Find where the given text appears and provide that cell's center as [x, y] coordinate. 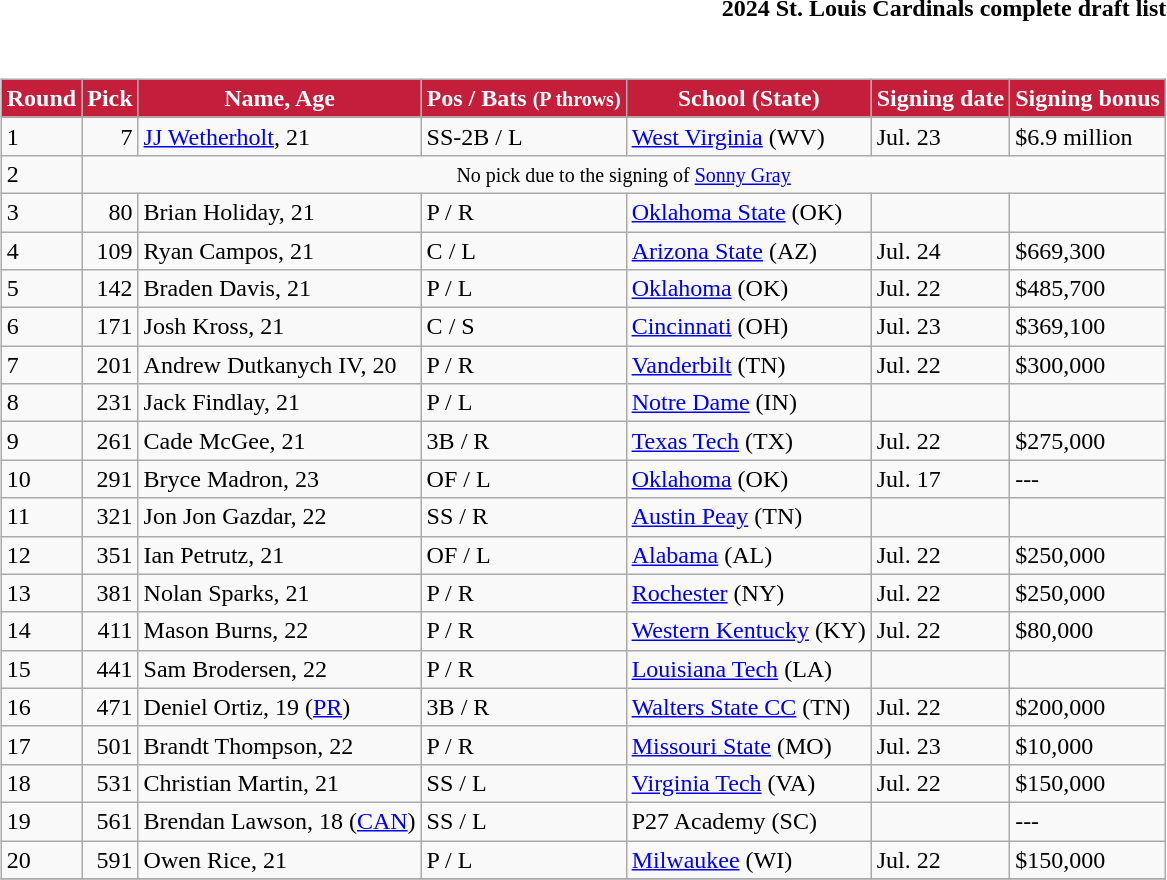
$10,000 [1088, 745]
13 [41, 593]
3 [41, 212]
Mason Burns, 22 [280, 631]
$200,000 [1088, 707]
80 [110, 212]
Signing bonus [1088, 98]
Braden Davis, 21 [280, 289]
Andrew Dutkanych IV, 20 [280, 365]
12 [41, 555]
Brian Holiday, 21 [280, 212]
171 [110, 327]
381 [110, 593]
Western Kentucky (KY) [748, 631]
561 [110, 821]
C / S [524, 327]
441 [110, 669]
17 [41, 745]
Pick [110, 98]
Jul. 24 [940, 251]
Rochester (NY) [748, 593]
Christian Martin, 21 [280, 783]
Name, Age [280, 98]
2 [41, 174]
411 [110, 631]
501 [110, 745]
Milwaukee (WI) [748, 859]
Sam Brodersen, 22 [280, 669]
9 [41, 441]
P27 Academy (SC) [748, 821]
SS / R [524, 517]
261 [110, 441]
8 [41, 403]
Alabama (AL) [748, 555]
$369,100 [1088, 327]
Cincinnati (OH) [748, 327]
Texas Tech (TX) [748, 441]
Signing date [940, 98]
5 [41, 289]
Owen Rice, 21 [280, 859]
$485,700 [1088, 289]
Brendan Lawson, 18 (CAN) [280, 821]
Jack Findlay, 21 [280, 403]
18 [41, 783]
20 [41, 859]
1 [41, 136]
Deniel Ortiz, 19 (PR) [280, 707]
Brandt Thompson, 22 [280, 745]
16 [41, 707]
Cade McGee, 21 [280, 441]
Josh Kross, 21 [280, 327]
$80,000 [1088, 631]
Ian Petrutz, 21 [280, 555]
Louisiana Tech (LA) [748, 669]
$275,000 [1088, 441]
Walters State CC (TN) [748, 707]
Oklahoma State (OK) [748, 212]
15 [41, 669]
4 [41, 251]
$300,000 [1088, 365]
291 [110, 479]
School (State) [748, 98]
West Virginia (WV) [748, 136]
Round [41, 98]
14 [41, 631]
Jul. 17 [940, 479]
No pick due to the signing of Sonny Gray [624, 174]
C / L [524, 251]
19 [41, 821]
351 [110, 555]
JJ Wetherholt, 21 [280, 136]
142 [110, 289]
321 [110, 517]
Notre Dame (IN) [748, 403]
231 [110, 403]
Jon Jon Gazdar, 22 [280, 517]
109 [110, 251]
10 [41, 479]
Ryan Campos, 21 [280, 251]
531 [110, 783]
Pos / Bats (P throws) [524, 98]
Bryce Madron, 23 [280, 479]
Arizona State (AZ) [748, 251]
$669,300 [1088, 251]
Vanderbilt (TN) [748, 365]
Nolan Sparks, 21 [280, 593]
591 [110, 859]
$6.9 million [1088, 136]
201 [110, 365]
Austin Peay (TN) [748, 517]
SS-2B / L [524, 136]
Missouri State (MO) [748, 745]
Virginia Tech (VA) [748, 783]
471 [110, 707]
6 [41, 327]
11 [41, 517]
